Scan for the cell matching the given text and deliver its (X, Y) coordinate at center. 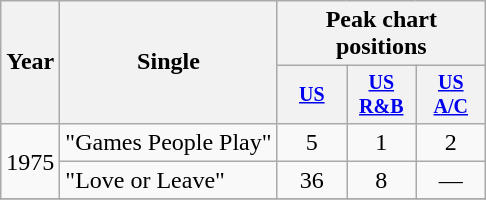
5 (312, 142)
2 (450, 142)
8 (382, 180)
USR&B (382, 94)
1975 (30, 161)
Single (168, 62)
Year (30, 62)
36 (312, 180)
Peak chart positions (381, 34)
— (450, 180)
USA/C (450, 94)
"Love or Leave" (168, 180)
1 (382, 142)
"Games People Play" (168, 142)
US (312, 94)
